Determine the (X, Y) coordinate at the center of the cell enclosing the given text.  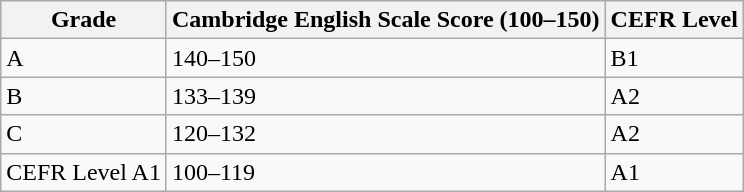
A (84, 58)
120–132 (386, 134)
133–139 (386, 96)
CEFR Level A1 (84, 172)
C (84, 134)
A1 (674, 172)
B1 (674, 58)
140–150 (386, 58)
Grade (84, 20)
CEFR Level (674, 20)
100–119 (386, 172)
B (84, 96)
Cambridge English Scale Score (100–150) (386, 20)
